Extract the (X, Y) coordinate from the center of the cell holding the provided text.  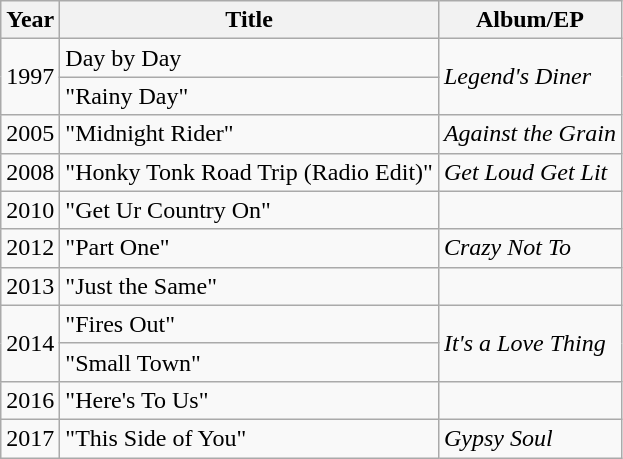
2008 (30, 172)
"Get Ur Country On" (250, 210)
1997 (30, 77)
Get Loud Get Lit (530, 172)
"Midnight Rider" (250, 134)
"Here's To Us" (250, 400)
"Part One" (250, 248)
"Fires Out" (250, 324)
"Small Town" (250, 362)
Legend's Diner (530, 77)
2014 (30, 343)
"Just the Same" (250, 286)
Gypsy Soul (530, 438)
2012 (30, 248)
Title (250, 20)
Crazy Not To (530, 248)
2010 (30, 210)
It's a Love Thing (530, 343)
2013 (30, 286)
Album/EP (530, 20)
Against the Grain (530, 134)
2016 (30, 400)
Year (30, 20)
Day by Day (250, 58)
"Honky Tonk Road Trip (Radio Edit)" (250, 172)
2005 (30, 134)
2017 (30, 438)
"Rainy Day" (250, 96)
"This Side of You" (250, 438)
